Scan for the cell matching the given text and deliver its [X, Y] coordinate at center. 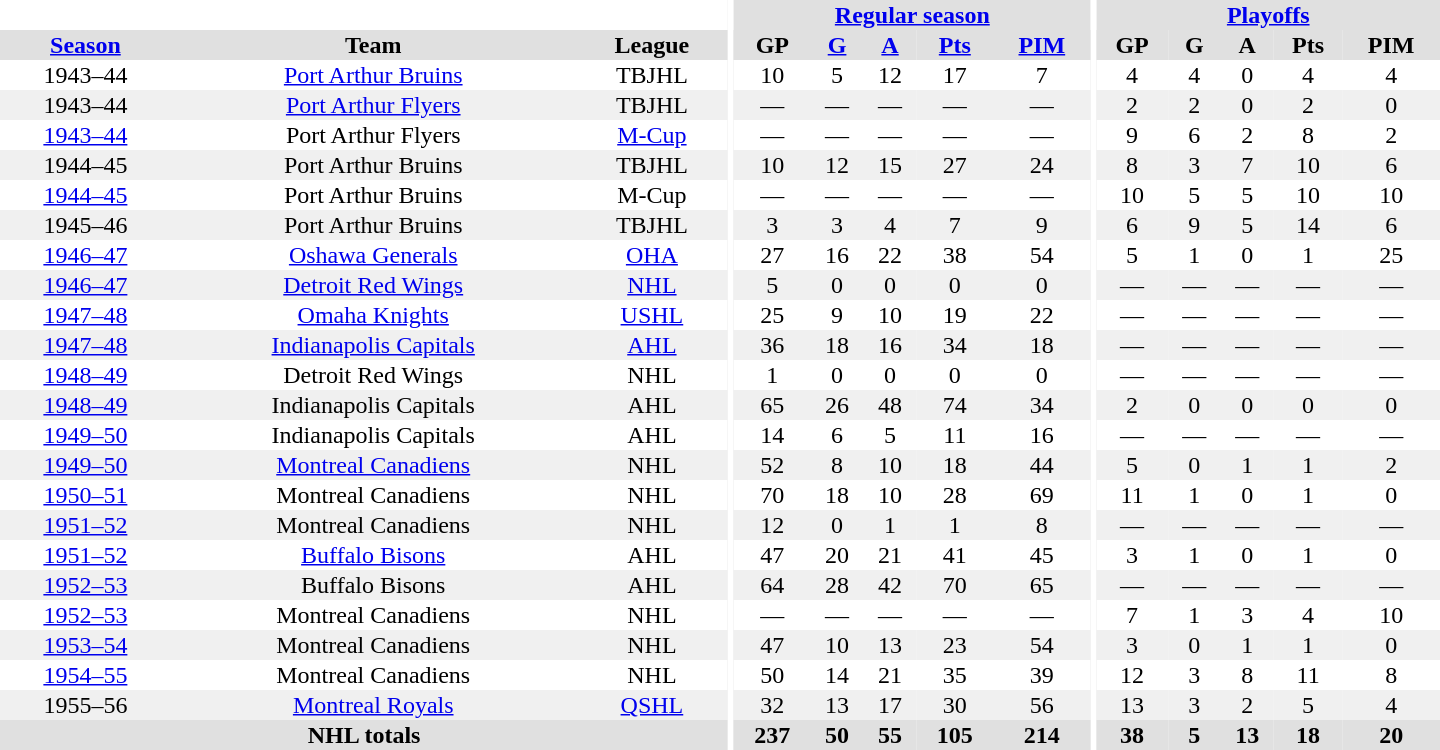
Team [374, 45]
Oshawa Generals [374, 255]
Season [86, 45]
1953–54 [86, 645]
52 [772, 465]
74 [956, 405]
26 [838, 405]
Omaha Knights [374, 315]
30 [956, 705]
23 [956, 645]
32 [772, 705]
24 [1042, 165]
69 [1042, 495]
15 [890, 165]
44 [1042, 465]
35 [956, 675]
237 [772, 735]
48 [890, 405]
1954–55 [86, 675]
NHL totals [364, 735]
19 [956, 315]
League [652, 45]
39 [1042, 675]
Montreal Royals [374, 705]
USHL [652, 315]
41 [956, 555]
105 [956, 735]
Regular season [912, 15]
1950–51 [86, 495]
214 [1042, 735]
45 [1042, 555]
1955–56 [86, 705]
42 [890, 585]
36 [772, 345]
1945–46 [86, 225]
QSHL [652, 705]
64 [772, 585]
55 [890, 735]
OHA [652, 255]
56 [1042, 705]
Playoffs [1268, 15]
